Find where the given text appears and provide that cell's center as [X, Y] coordinate. 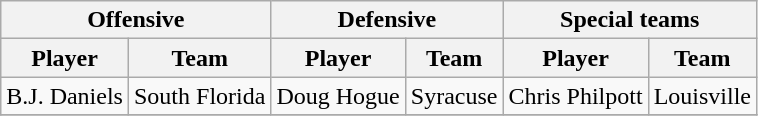
Syracuse [454, 96]
South Florida [199, 96]
B.J. Daniels [65, 96]
Louisville [702, 96]
Special teams [630, 20]
Chris Philpott [576, 96]
Doug Hogue [338, 96]
Defensive [387, 20]
Offensive [136, 20]
